Search for the cell housing the specified text and yield its (x, y) center coordinate. 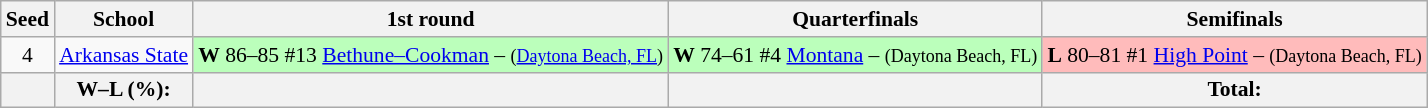
L 80–81 #1 High Point – (Daytona Beach, FL) (1234, 55)
1st round (430, 19)
W 86–85 #13 Bethune–Cookman – (Daytona Beach, FL) (430, 55)
School (124, 19)
4 (28, 55)
Quarterfinals (855, 19)
Seed (28, 19)
Arkansas State (124, 55)
W 74–61 #4 Montana – (Daytona Beach, FL) (855, 55)
Semifinals (1234, 19)
W–L (%): (124, 90)
Total: (1234, 90)
